Pinpoint the cell where the given text exists, returning its [x, y] midpoint coordinate. 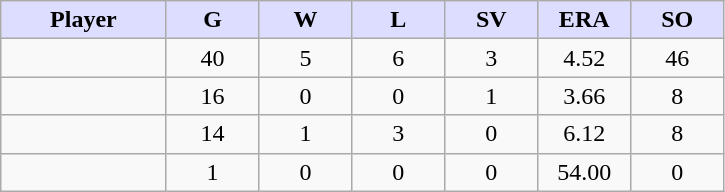
6.12 [584, 134]
ERA [584, 20]
SV [492, 20]
6 [398, 58]
40 [212, 58]
W [306, 20]
16 [212, 96]
L [398, 20]
3.66 [584, 96]
46 [678, 58]
G [212, 20]
SO [678, 20]
14 [212, 134]
5 [306, 58]
Player [84, 20]
4.52 [584, 58]
54.00 [584, 172]
